Extract the (X, Y) coordinate from the center of the cell holding the provided text.  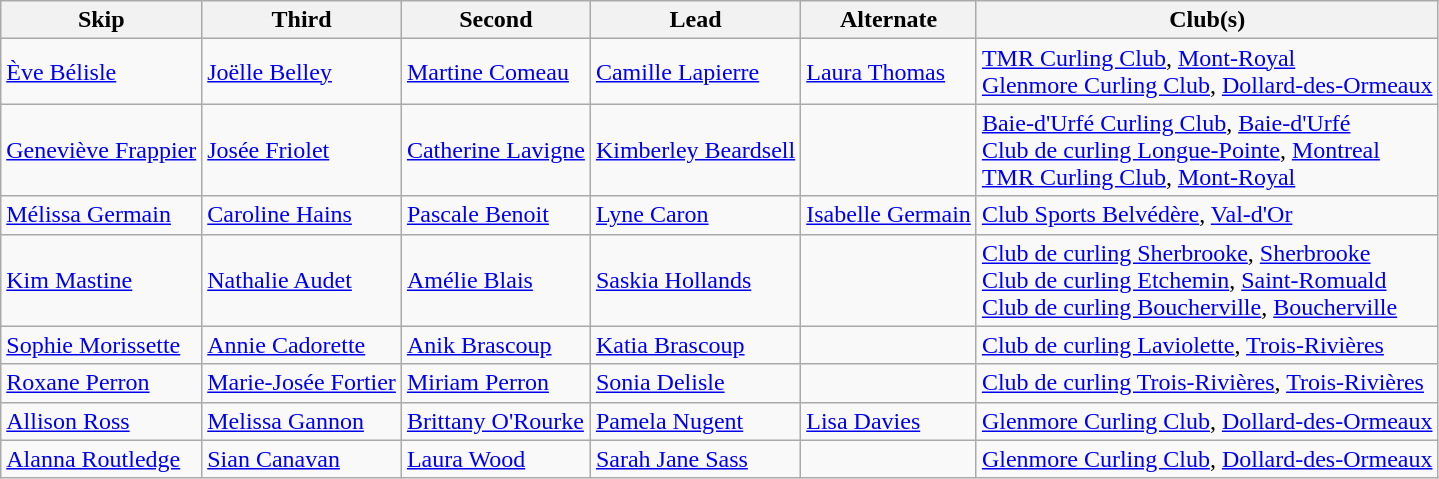
Camille Lapierre (695, 72)
Pascale Benoit (496, 215)
Kim Mastine (102, 280)
Kimberley Beardsell (695, 150)
Brittany O'Rourke (496, 421)
Lead (695, 20)
Anik Brascoup (496, 345)
Baie-d'Urfé Curling Club, Baie-d'Urfé Club de curling Longue-Pointe, Montreal TMR Curling Club, Mont-Royal (1207, 150)
Caroline Hains (302, 215)
Club de curling Trois-Rivières, Trois-Rivières (1207, 383)
Joëlle Belley (302, 72)
Melissa Gannon (302, 421)
TMR Curling Club, Mont-Royal Glenmore Curling Club, Dollard-des-Ormeaux (1207, 72)
Third (302, 20)
Martine Comeau (496, 72)
Alanna Routledge (102, 459)
Geneviève Frappier (102, 150)
Ève Bélisle (102, 72)
Nathalie Audet (302, 280)
Amélie Blais (496, 280)
Club Sports Belvédère, Val-d'Or (1207, 215)
Isabelle Germain (889, 215)
Club de curling Laviolette, Trois-Rivières (1207, 345)
Sarah Jane Sass (695, 459)
Annie Cadorette (302, 345)
Roxane Perron (102, 383)
Alternate (889, 20)
Laura Wood (496, 459)
Skip (102, 20)
Sonia Delisle (695, 383)
Mélissa Germain (102, 215)
Laura Thomas (889, 72)
Miriam Perron (496, 383)
Catherine Lavigne (496, 150)
Saskia Hollands (695, 280)
Sophie Morissette (102, 345)
Club de curling Sherbrooke, Sherbrooke Club de curling Etchemin, Saint-Romuald Club de curling Boucherville, Boucherville (1207, 280)
Lyne Caron (695, 215)
Second (496, 20)
Allison Ross (102, 421)
Marie-Josée Fortier (302, 383)
Lisa Davies (889, 421)
Sian Canavan (302, 459)
Pamela Nugent (695, 421)
Katia Brascoup (695, 345)
Club(s) (1207, 20)
Josée Friolet (302, 150)
